Pinpoint the cell where the given text exists, returning its [x, y] midpoint coordinate. 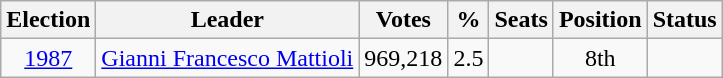
2.5 [468, 58]
Seats [521, 20]
Gianni Francesco Mattioli [228, 58]
Position [600, 20]
1987 [48, 58]
Status [684, 20]
969,218 [404, 58]
8th [600, 58]
Election [48, 20]
Leader [228, 20]
Votes [404, 20]
% [468, 20]
